Identify which cell holds the provided text, then report its (X, Y) central coordinate. 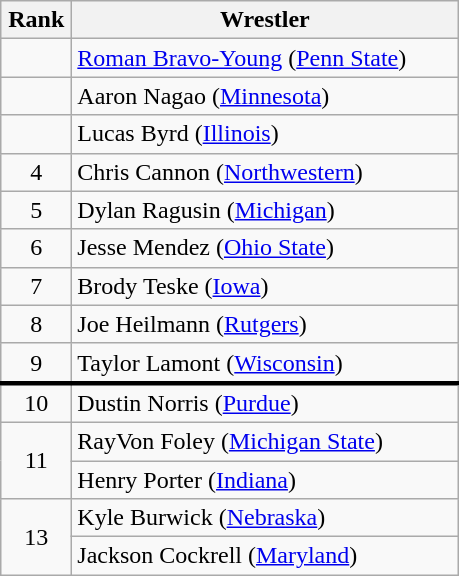
Rank (36, 20)
Dustin Norris (Purdue) (265, 403)
Henry Porter (Indiana) (265, 479)
Dylan Ragusin (Michigan) (265, 210)
Jackson Cockrell (Maryland) (265, 556)
6 (36, 248)
Wrestler (265, 20)
Kyle Burwick (Nebraska) (265, 518)
11 (36, 460)
Joe Heilmann (Rutgers) (265, 324)
13 (36, 537)
Brody Teske (Iowa) (265, 286)
Chris Cannon (Northwestern) (265, 172)
10 (36, 403)
Jesse Mendez (Ohio State) (265, 248)
Taylor Lamont (Wisconsin) (265, 363)
4 (36, 172)
RayVon Foley (Michigan State) (265, 441)
5 (36, 210)
Aaron Nagao (Minnesota) (265, 96)
Lucas Byrd (Illinois) (265, 134)
9 (36, 363)
8 (36, 324)
7 (36, 286)
Roman Bravo-Young (Penn State) (265, 58)
